Extract the (x, y) coordinate from the center of the cell holding the provided text.  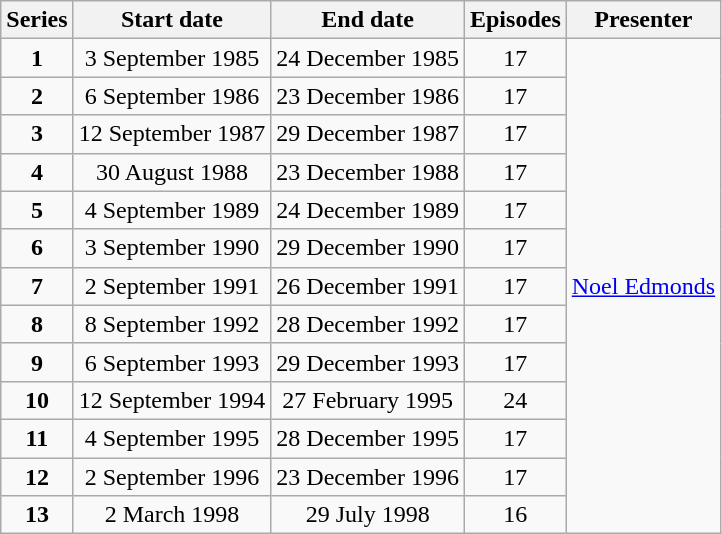
30 August 1988 (172, 172)
6 (37, 248)
11 (37, 438)
29 December 1990 (368, 248)
28 December 1992 (368, 324)
2 (37, 96)
29 December 1987 (368, 134)
End date (368, 20)
23 December 1986 (368, 96)
2 September 1991 (172, 286)
6 September 1986 (172, 96)
3 September 1990 (172, 248)
Presenter (643, 20)
4 September 1995 (172, 438)
3 (37, 134)
23 December 1996 (368, 477)
2 September 1996 (172, 477)
2 March 1998 (172, 515)
12 (37, 477)
24 December 1985 (368, 58)
12 September 1994 (172, 400)
26 December 1991 (368, 286)
Series (37, 20)
8 (37, 324)
16 (515, 515)
5 (37, 210)
23 December 1988 (368, 172)
29 December 1993 (368, 362)
24 (515, 400)
Start date (172, 20)
7 (37, 286)
24 December 1989 (368, 210)
3 September 1985 (172, 58)
12 September 1987 (172, 134)
Episodes (515, 20)
8 September 1992 (172, 324)
Noel Edmonds (643, 286)
28 December 1995 (368, 438)
27 February 1995 (368, 400)
4 September 1989 (172, 210)
1 (37, 58)
6 September 1993 (172, 362)
10 (37, 400)
9 (37, 362)
29 July 1998 (368, 515)
4 (37, 172)
13 (37, 515)
